Provide the (x, y) coordinate of the cell's center where the given text is located.  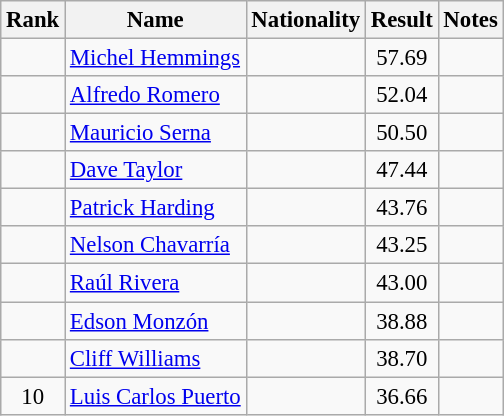
Notes (470, 20)
Dave Taylor (156, 170)
Nationality (306, 20)
Alfredo Romero (156, 95)
Edson Monzón (156, 321)
Patrick Harding (156, 208)
57.69 (402, 58)
43.25 (402, 245)
47.44 (402, 170)
38.88 (402, 321)
50.50 (402, 133)
Result (402, 20)
Mauricio Serna (156, 133)
Nelson Chavarría (156, 245)
52.04 (402, 95)
Rank (33, 20)
Cliff Williams (156, 358)
38.70 (402, 358)
36.66 (402, 396)
Luis Carlos Puerto (156, 396)
43.00 (402, 283)
10 (33, 396)
Name (156, 20)
Raúl Rivera (156, 283)
Michel Hemmings (156, 58)
43.76 (402, 208)
